Extract the [X, Y] coordinate from the center of the cell holding the provided text.  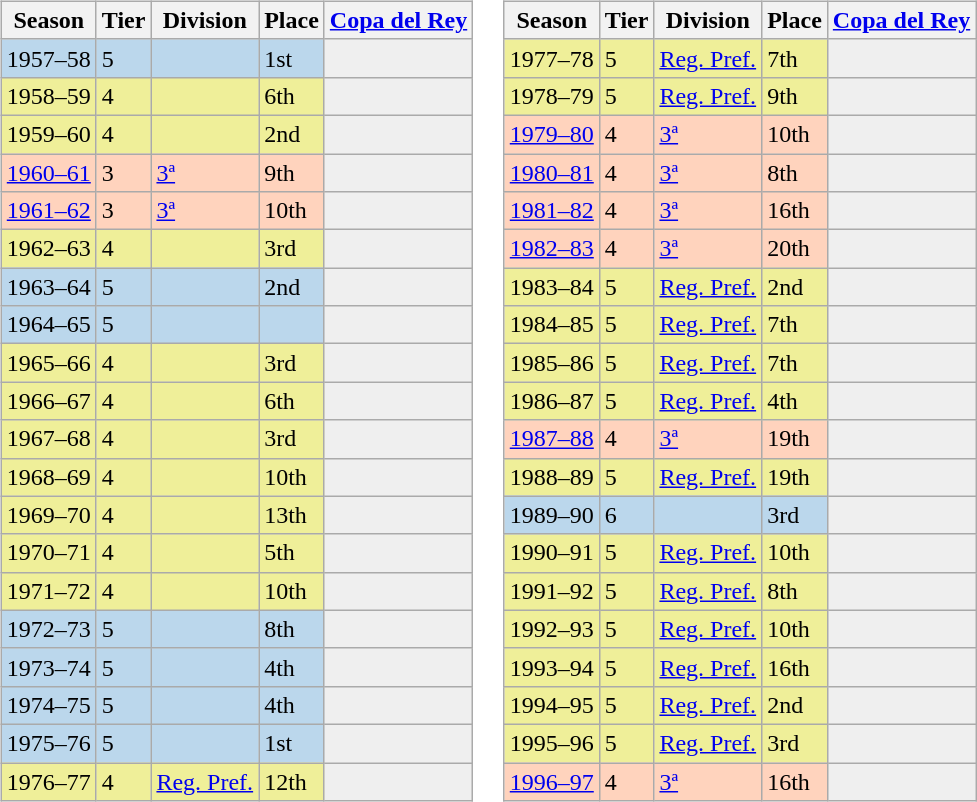
1967–68 [48, 439]
1963–64 [48, 287]
1995–96 [552, 743]
1990–91 [552, 553]
1978–79 [552, 96]
1974–75 [48, 705]
1961–62 [48, 211]
1973–74 [48, 667]
1993–94 [552, 667]
12th [292, 781]
1992–93 [552, 629]
1965–66 [48, 363]
1975–76 [48, 743]
1989–90 [552, 515]
1996–97 [552, 781]
1957–58 [48, 58]
1984–85 [552, 325]
1977–78 [552, 58]
1970–71 [48, 553]
1966–67 [48, 401]
20th [795, 249]
5th [292, 553]
1959–60 [48, 134]
1991–92 [552, 591]
1986–87 [552, 401]
1976–77 [48, 781]
1962–63 [48, 249]
1981–82 [552, 211]
1982–83 [552, 249]
1968–69 [48, 477]
1983–84 [552, 287]
1971–72 [48, 591]
1964–65 [48, 325]
1979–80 [552, 134]
1994–95 [552, 705]
1985–86 [552, 363]
1988–89 [552, 477]
1987–88 [552, 439]
13th [292, 515]
1958–59 [48, 96]
1969–70 [48, 515]
1972–73 [48, 629]
1980–81 [552, 173]
1960–61 [48, 173]
6 [626, 515]
